Detect which cell encompasses the target text, then output its (x, y) center coordinate. 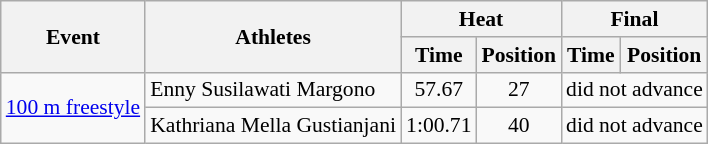
Final (634, 19)
27 (519, 90)
Heat (481, 19)
40 (519, 126)
Event (73, 36)
57.67 (438, 90)
Kathriana Mella Gustianjani (273, 126)
1:00.71 (438, 126)
Enny Susilawati Margono (273, 90)
Athletes (273, 36)
100 m freestyle (73, 108)
